Provide the (x, y) coordinate of the cell's center where the given text is located.  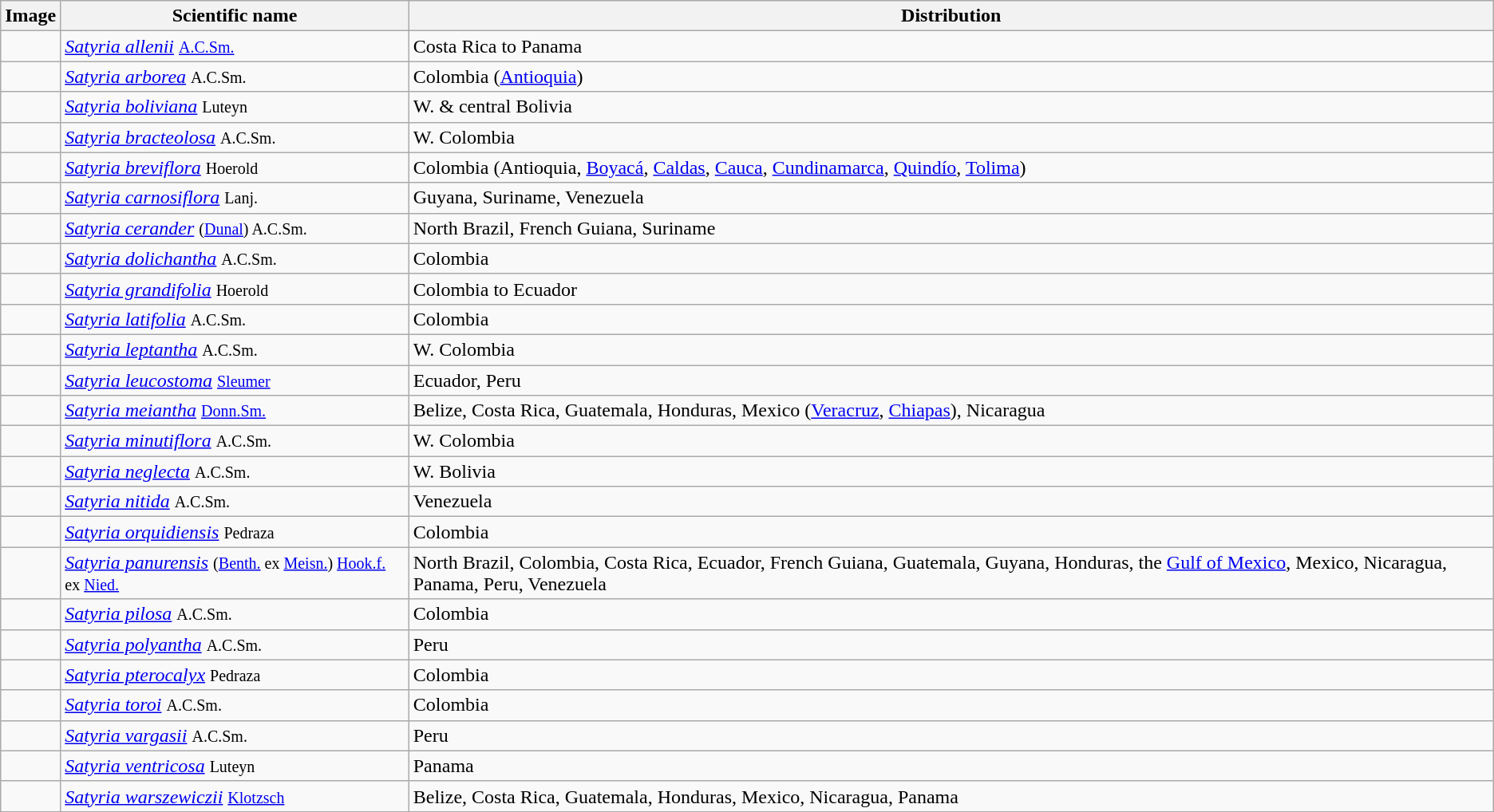
Panama (951, 766)
Venezuela (951, 502)
Distribution (951, 16)
Guyana, Suriname, Venezuela (951, 198)
Satyria arborea A.C.Sm. (235, 77)
Scientific name (235, 16)
Satyria ventricosa Luteyn (235, 766)
Belize, Costa Rica, Guatemala, Honduras, Mexico (Veracruz, Chiapas), Nicaragua (951, 411)
Satyria bracteolosa A.C.Sm. (235, 137)
Satyria pterocalyx Pedraza (235, 675)
Satyria nitida A.C.Sm. (235, 502)
Colombia (Antioquia) (951, 77)
Satyria leucostoma Sleumer (235, 380)
Satyria warszewiczii Klotzsch (235, 796)
Satyria latifolia A.C.Sm. (235, 319)
Satyria pilosa A.C.Sm. (235, 614)
Satyria cerander (Dunal) A.C.Sm. (235, 228)
Satyria minutiflora A.C.Sm. (235, 441)
Satyria leptantha A.C.Sm. (235, 349)
Satyria vargasii A.C.Sm. (235, 735)
Satyria meiantha Donn.Sm. (235, 411)
Satyria allenii A.C.Sm. (235, 46)
Colombia (Antioquia, Boyacá, Caldas, Cauca, Cundinamarca, Quindío, Tolima) (951, 168)
Satyria dolichantha A.C.Sm. (235, 258)
W. & central Bolivia (951, 107)
Satyria boliviana Luteyn (235, 107)
Satyria toroi A.C.Sm. (235, 705)
Colombia to Ecuador (951, 289)
Image (30, 16)
Satyria grandifolia Hoerold (235, 289)
Satyria carnosiflora Lanj. (235, 198)
Costa Rica to Panama (951, 46)
Satyria polyantha A.C.Sm. (235, 644)
Satyria neglecta A.C.Sm. (235, 471)
Satyria orquidiensis Pedraza (235, 532)
Ecuador, Peru (951, 380)
Belize, Costa Rica, Guatemala, Honduras, Mexico, Nicaragua, Panama (951, 796)
North Brazil, French Guiana, Suriname (951, 228)
W. Bolivia (951, 471)
Satyria breviflora Hoerold (235, 168)
Satyria panurensis (Benth. ex Meisn.) Hook.f. ex Nied. (235, 573)
